Capture the cell that displays the provided text and extract its (x, y) central coordinate. 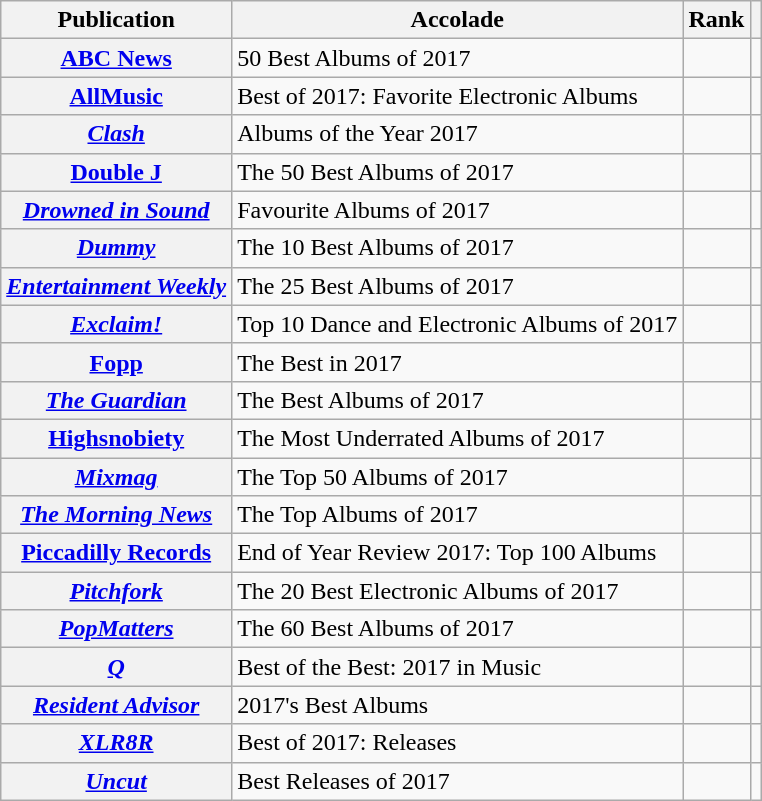
Best of 2017: Favorite Electronic Albums (458, 96)
The Best Albums of 2017 (458, 400)
The 50 Best Albums of 2017 (458, 172)
Entertainment Weekly (116, 286)
2017's Best Albums (458, 705)
Clash (116, 134)
Best of 2017: Releases (458, 743)
Best of the Best: 2017 in Music (458, 667)
Fopp (116, 362)
Resident Advisor (116, 705)
Albums of the Year 2017 (458, 134)
Pitchfork (116, 591)
The Morning News (116, 515)
Top 10 Dance and Electronic Albums of 2017 (458, 324)
The Top 50 Albums of 2017 (458, 477)
Dummy (116, 248)
End of Year Review 2017: Top 100 Albums (458, 553)
Best Releases of 2017 (458, 781)
The 10 Best Albums of 2017 (458, 248)
Drowned in Sound (116, 210)
The Top Albums of 2017 (458, 515)
Q (116, 667)
The 20 Best Electronic Albums of 2017 (458, 591)
Mixmag (116, 477)
Publication (116, 20)
Favourite Albums of 2017 (458, 210)
Double J (116, 172)
The 25 Best Albums of 2017 (458, 286)
Piccadilly Records (116, 553)
50 Best Albums of 2017 (458, 58)
Rank (716, 20)
Highsnobiety (116, 438)
AllMusic (116, 96)
The Guardian (116, 400)
The 60 Best Albums of 2017 (458, 629)
PopMatters (116, 629)
Accolade (458, 20)
Exclaim! (116, 324)
ABC News (116, 58)
Uncut (116, 781)
The Best in 2017 (458, 362)
XLR8R (116, 743)
The Most Underrated Albums of 2017 (458, 438)
